Search for the cell housing the specified text and yield its [x, y] center coordinate. 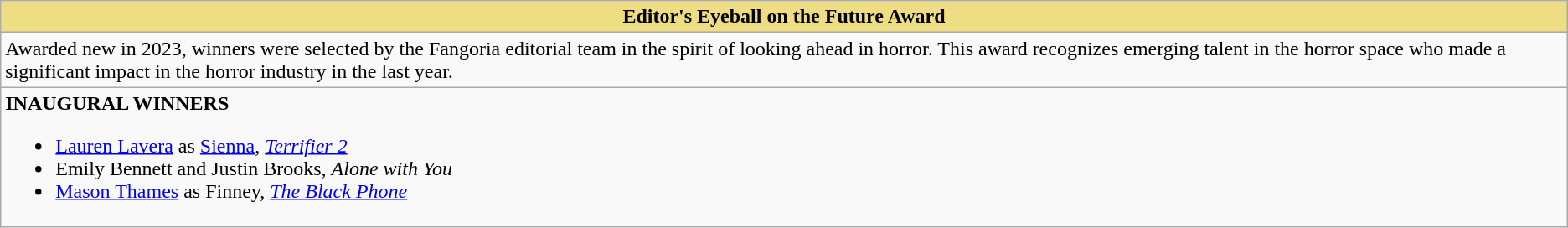
Editor's Eyeball on the Future Award [784, 17]
INAUGURAL WINNERSLauren Lavera as Sienna, Terrifier 2Emily Bennett and Justin Brooks, Alone with YouMason Thames as Finney, The Black Phone [784, 158]
